Search for the cell housing the specified text and yield its (X, Y) center coordinate. 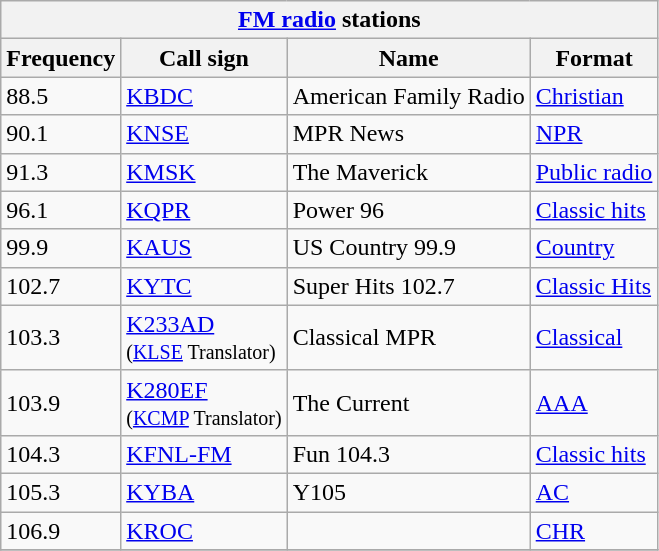
91.3 (61, 172)
KAUS (204, 248)
Call sign (204, 58)
KYTC (204, 286)
MPR News (408, 134)
Y105 (408, 492)
American Family Radio (408, 96)
K233AD(KLSE Translator) (204, 338)
The Current (408, 402)
Christian (594, 96)
Public radio (594, 172)
AC (594, 492)
NPR (594, 134)
KROC (204, 531)
Classic Hits (594, 286)
Name (408, 58)
Fun 104.3 (408, 454)
Classical MPR (408, 338)
FM radio stations (330, 20)
88.5 (61, 96)
KBDC (204, 96)
AAA (594, 402)
99.9 (61, 248)
The Maverick (408, 172)
KFNL-FM (204, 454)
KYBA (204, 492)
Power 96 (408, 210)
Format (594, 58)
KMSK (204, 172)
Country (594, 248)
106.9 (61, 531)
103.9 (61, 402)
Classical (594, 338)
CHR (594, 531)
US Country 99.9 (408, 248)
Frequency (61, 58)
KNSE (204, 134)
104.3 (61, 454)
102.7 (61, 286)
K280EF(KCMP Translator) (204, 402)
103.3 (61, 338)
90.1 (61, 134)
KQPR (204, 210)
105.3 (61, 492)
96.1 (61, 210)
Super Hits 102.7 (408, 286)
